Search for the cell housing the specified text and yield its [X, Y] center coordinate. 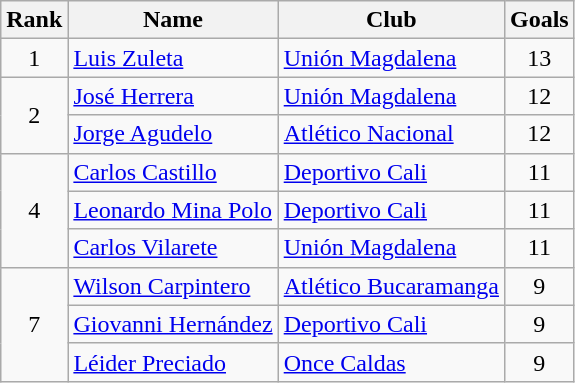
José Herrera [173, 96]
Wilson Carpintero [173, 286]
Carlos Vilarete [173, 248]
7 [34, 324]
Name [173, 20]
Atlético Bucaramanga [391, 286]
Goals [539, 20]
Leonardo Mina Polo [173, 210]
Carlos Castillo [173, 172]
2 [34, 115]
Once Caldas [391, 362]
13 [539, 58]
Rank [34, 20]
Luis Zuleta [173, 58]
Jorge Agudelo [173, 134]
4 [34, 210]
Léider Preciado [173, 362]
1 [34, 58]
Giovanni Hernández [173, 324]
Atlético Nacional [391, 134]
Club [391, 20]
